Identify which cell holds the provided text, then report its [X, Y] central coordinate. 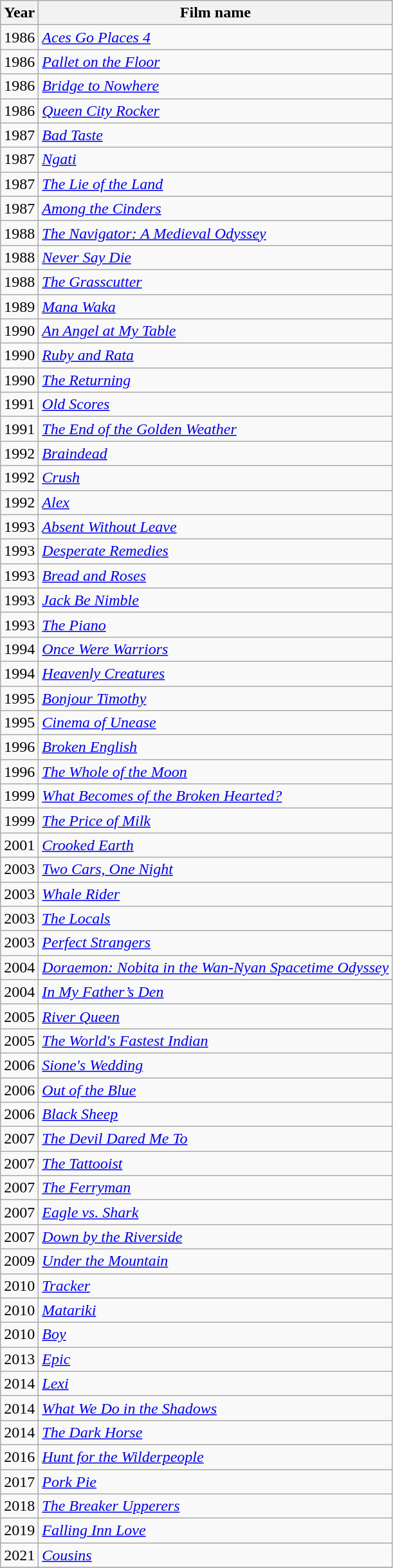
Tracker [215, 1286]
Eagle vs. Shark [215, 1212]
What We Do in the Shadows [215, 1408]
Matariki [215, 1310]
Braindead [215, 453]
Cinema of Unease [215, 723]
Two Cars, One Night [215, 870]
Bread and Roses [215, 576]
Ruby and Rata [215, 356]
Sione's Wedding [215, 1065]
Out of the Blue [215, 1090]
The Returning [215, 380]
The Tattooist [215, 1163]
Never Say Die [215, 257]
Doraemon: Nobita in the Wan-Nyan Spacetime Odyssey [215, 967]
Pallet on the Floor [215, 62]
The Breaker Upperers [215, 1506]
2001 [19, 845]
2013 [19, 1359]
Old Scores [215, 405]
Cousins [215, 1555]
The Whole of the Moon [215, 772]
Hunt for the Wilderpeople [215, 1457]
Black Sheep [215, 1115]
Perfect Strangers [215, 943]
Year [19, 13]
Under the Mountain [215, 1261]
Heavenly Creatures [215, 673]
2016 [19, 1457]
Boy [215, 1335]
The Ferryman [215, 1188]
Bonjour Timothy [215, 698]
Crush [215, 478]
Jack Be Nimble [215, 600]
The Dark Horse [215, 1432]
The Piano [215, 624]
2018 [19, 1506]
Among the Cinders [215, 208]
The Locals [215, 918]
Broken English [215, 747]
Film name [215, 13]
What Becomes of the Broken Hearted? [215, 796]
Down by the Riverside [215, 1237]
The Grasscutter [215, 282]
Aces Go Places 4 [215, 37]
The End of the Golden Weather [215, 429]
River Queen [215, 1016]
The Devil Dared Me To [215, 1139]
Once Were Warriors [215, 649]
2009 [19, 1261]
Mana Waka [215, 307]
Pork Pie [215, 1481]
Bad Taste [215, 135]
The Price of Milk [215, 821]
2019 [19, 1531]
2021 [19, 1555]
The Navigator: A Medieval Odyssey [215, 233]
An Angel at My Table [215, 331]
Lexi [215, 1383]
The World's Fastest Indian [215, 1041]
In My Father’s Den [215, 992]
Absent Without Leave [215, 527]
Whale Rider [215, 894]
The Lie of the Land [215, 184]
Epic [215, 1359]
Desperate Remedies [215, 551]
Crooked Earth [215, 845]
Falling Inn Love [215, 1531]
Bridge to Nowhere [215, 86]
Ngati [215, 160]
2017 [19, 1481]
Alex [215, 502]
1989 [19, 307]
Queen City Rocker [215, 111]
